Return [X, Y] of the center of cell containing provided text 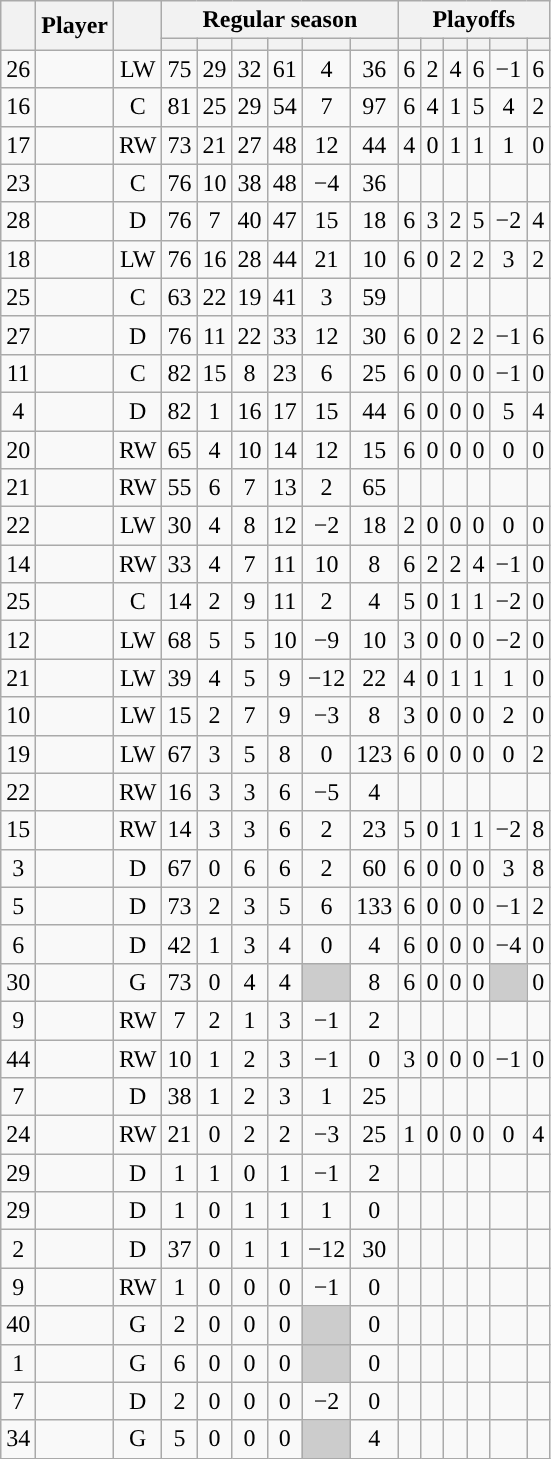
24 [18, 1135]
133 [374, 906]
60 [374, 868]
−9 [326, 640]
37 [180, 1249]
68 [180, 640]
54 [284, 107]
Player [75, 26]
97 [374, 107]
59 [374, 297]
41 [284, 297]
Regular season [280, 20]
81 [180, 107]
61 [284, 69]
75 [180, 69]
Playoffs [474, 20]
20 [18, 449]
47 [284, 221]
13 [284, 488]
55 [180, 488]
39 [180, 678]
123 [374, 754]
42 [180, 944]
26 [18, 69]
63 [180, 297]
34 [18, 1439]
32 [250, 69]
−5 [326, 792]
